For the text-containing cell, return its midpoint in [X, Y] coordinate format. 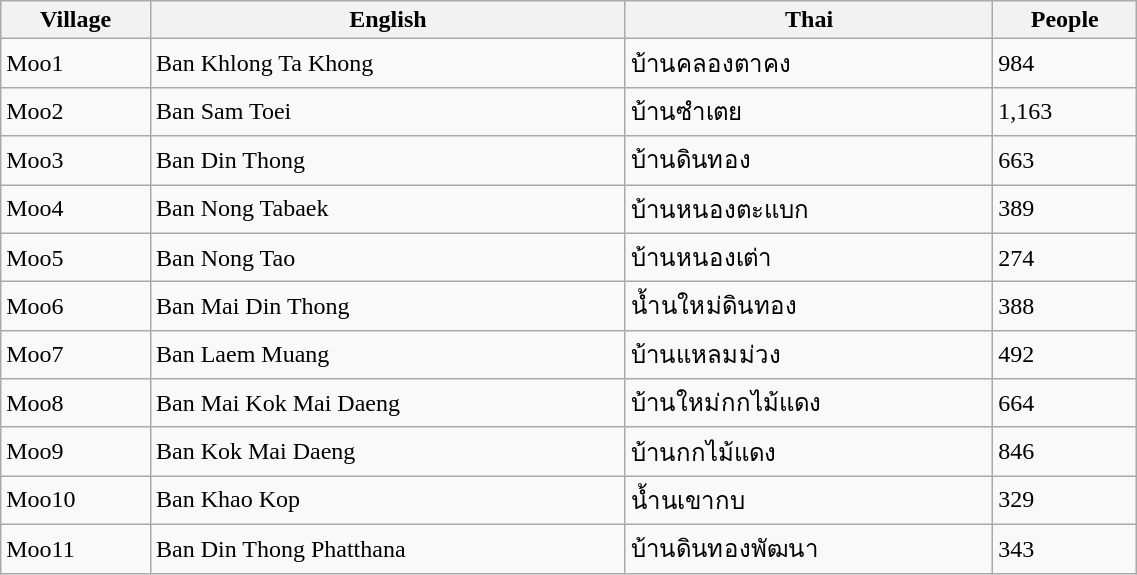
Ban Mai Kok Mai Daeng [388, 404]
Moo3 [76, 160]
บ้านกกไม้แดง [808, 452]
846 [1065, 452]
บ้านใหม่กกไม้แดง [808, 404]
274 [1065, 258]
บ้านหนองเต่า [808, 258]
Ban Din Thong Phatthana [388, 548]
664 [1065, 404]
Ban Kok Mai Daeng [388, 452]
บ้านซำเตย [808, 112]
Moo11 [76, 548]
บ้านหนองตะแบก [808, 208]
343 [1065, 548]
Moo2 [76, 112]
Ban Nong Tao [388, 258]
Ban Khlong Ta Khong [388, 64]
บ้านดินทอง [808, 160]
Ban Laem Muang [388, 354]
English [388, 20]
People [1065, 20]
388 [1065, 306]
Village [76, 20]
บ้านดินทองพัฒนา [808, 548]
Moo10 [76, 500]
Moo9 [76, 452]
Moo7 [76, 354]
Moo8 [76, 404]
Moo6 [76, 306]
Ban Din Thong [388, 160]
Ban Khao Kop [388, 500]
663 [1065, 160]
329 [1065, 500]
492 [1065, 354]
บ้านคลองตาคง [808, 64]
น้ำนเขากบ [808, 500]
Ban Nong Tabaek [388, 208]
1,163 [1065, 112]
Moo5 [76, 258]
389 [1065, 208]
Thai [808, 20]
น้ำนใหม่ดินทอง [808, 306]
Ban Sam Toei [388, 112]
984 [1065, 64]
บ้านแหลมม่วง [808, 354]
Moo1 [76, 64]
Moo4 [76, 208]
Ban Mai Din Thong [388, 306]
